Provide the [x, y] coordinate of the cell's center where the given text is located.  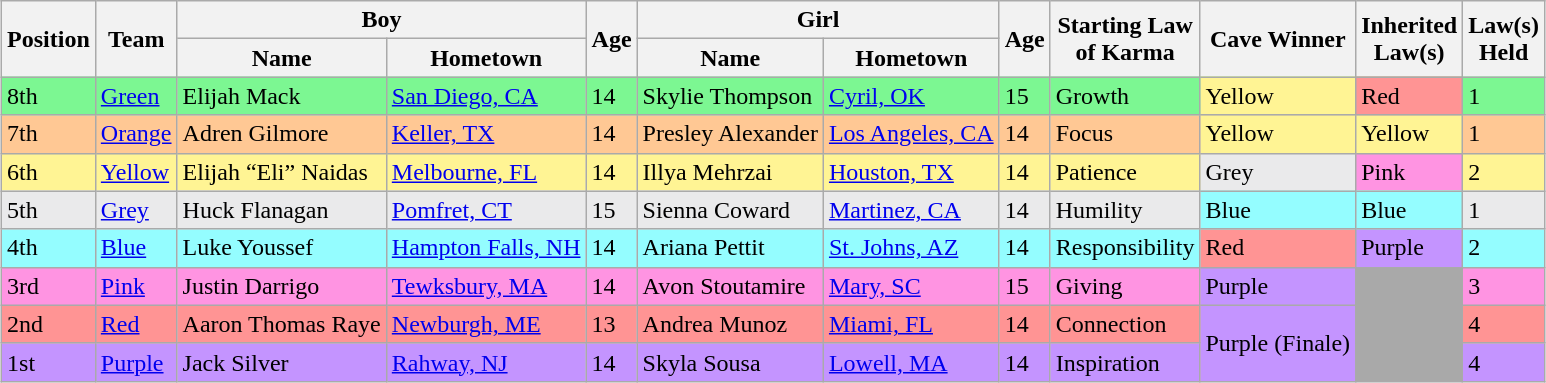
Melbourne, FL [486, 172]
1st [49, 362]
4th [49, 248]
Martinez, CA [911, 210]
Newburgh, ME [486, 324]
Humility [1125, 210]
Los Angeles, CA [911, 134]
Luke Youssef [282, 248]
Starting Lawof Karma [1125, 39]
Position [49, 39]
Ariana Pettit [730, 248]
13 [612, 324]
3 [1504, 286]
Pomfret, CT [486, 210]
Justin Darrigo [282, 286]
Orange [136, 134]
Law(s) Held [1504, 39]
Focus [1125, 134]
2nd [49, 324]
Andrea Munoz [730, 324]
Boy [382, 20]
5th [49, 210]
Responsibility [1125, 248]
Girl [818, 20]
Cyril, OK [911, 96]
6th [49, 172]
Sienna Coward [730, 210]
Lowell, MA [911, 362]
Hampton Falls, NH [486, 248]
Rahway, NJ [486, 362]
San Diego, CA [486, 96]
Avon Stoutamire [730, 286]
Skylie Thompson [730, 96]
Adren Gilmore [282, 134]
Mary, SC [911, 286]
7th [49, 134]
Inherited Law(s) [1410, 39]
Inspiration [1125, 362]
Green [136, 96]
St. Johns, AZ [911, 248]
8th [49, 96]
Jack Silver [282, 362]
Elijah “Eli” Naidas [282, 172]
Elijah Mack [282, 96]
Connection [1125, 324]
Cave Winner [1278, 39]
Patience [1125, 172]
Presley Alexander [730, 134]
Illya Mehrzai [730, 172]
Miami, FL [911, 324]
Keller, TX [486, 134]
Huck Flanagan [282, 210]
Aaron Thomas Raye [282, 324]
Skyla Sousa [730, 362]
Tewksbury, MA [486, 286]
Giving [1125, 286]
Team [136, 39]
Houston, TX [911, 172]
3rd [49, 286]
Growth [1125, 96]
Purple (Finale) [1278, 343]
